Output the (x, y) coordinate of the center of the cell containing the given text.  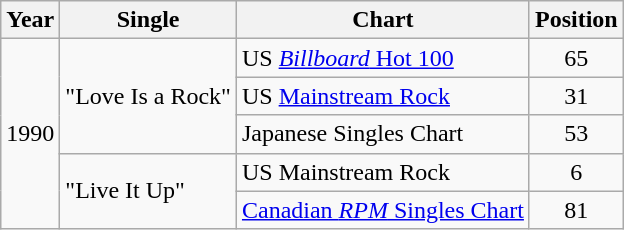
"Live It Up" (148, 191)
Year (30, 20)
1990 (30, 134)
53 (576, 134)
81 (576, 210)
Position (576, 20)
Single (148, 20)
31 (576, 96)
Chart (382, 20)
65 (576, 58)
Japanese Singles Chart (382, 134)
6 (576, 172)
"Love Is a Rock" (148, 96)
US Billboard Hot 100 (382, 58)
Canadian RPM Singles Chart (382, 210)
